Output the [x, y] coordinate of the center of the cell containing the given text.  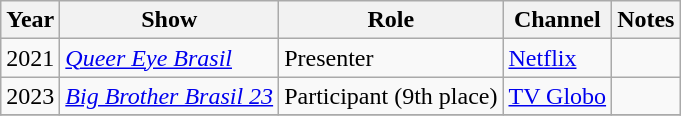
Show [170, 20]
Big Brother Brasil 23 [170, 96]
Year [30, 20]
Presenter [391, 58]
Participant (9th place) [391, 96]
2023 [30, 96]
TV Globo [558, 96]
Notes [646, 20]
Channel [558, 20]
2021 [30, 58]
Netflix [558, 58]
Role [391, 20]
Queer Eye Brasil [170, 58]
